Identify which cell holds the provided text, then report its [X, Y] central coordinate. 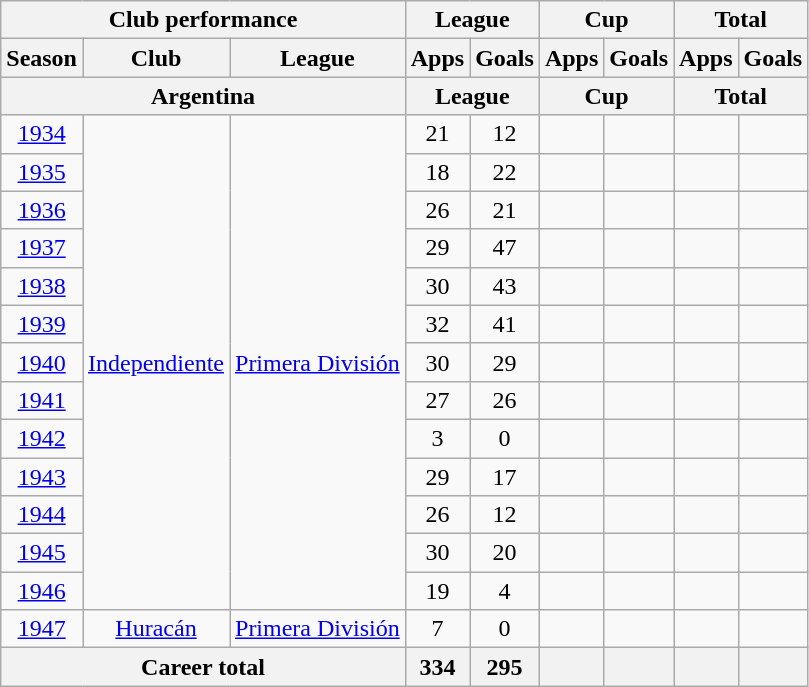
Huracán [156, 629]
4 [505, 591]
17 [505, 477]
32 [437, 324]
47 [505, 248]
Independiente [156, 362]
1940 [42, 362]
1947 [42, 629]
3 [437, 438]
295 [505, 667]
1937 [42, 248]
7 [437, 629]
1944 [42, 515]
20 [505, 553]
1938 [42, 286]
1942 [42, 438]
Club [156, 58]
27 [437, 400]
1945 [42, 553]
1946 [42, 591]
1941 [42, 400]
Career total [203, 667]
41 [505, 324]
Argentina [203, 96]
43 [505, 286]
1936 [42, 210]
334 [437, 667]
1943 [42, 477]
1935 [42, 172]
Club performance [203, 20]
Season [42, 58]
19 [437, 591]
18 [437, 172]
1939 [42, 324]
22 [505, 172]
1934 [42, 134]
